Scan for the cell matching the given text and deliver its (x, y) coordinate at center. 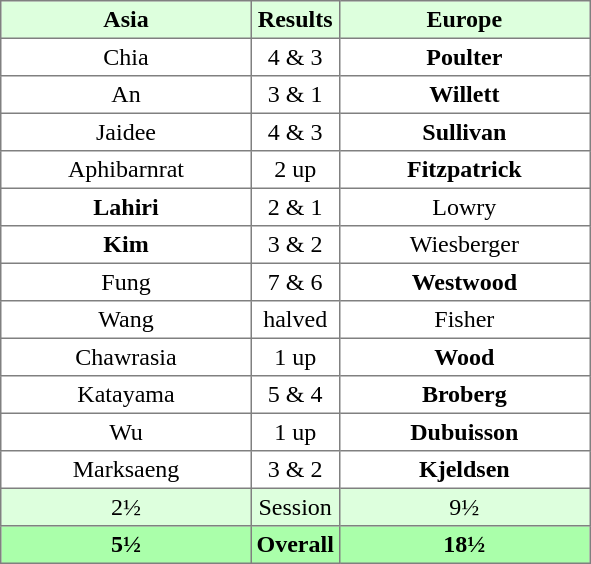
Lahiri (126, 207)
Fung (126, 282)
2½ (126, 507)
halved (295, 320)
3 & 1 (295, 95)
Fisher (464, 320)
Dubuisson (464, 432)
Asia (126, 20)
7 & 6 (295, 282)
Lowry (464, 207)
Chia (126, 57)
Marksaeng (126, 470)
Kim (126, 245)
Chawrasia (126, 357)
Aphibarnrat (126, 170)
Results (295, 20)
5½ (126, 545)
Jaidee (126, 132)
Willett (464, 95)
Europe (464, 20)
Broberg (464, 395)
Fitzpatrick (464, 170)
Session (295, 507)
Kjeldsen (464, 470)
Katayama (126, 395)
Westwood (464, 282)
Wiesberger (464, 245)
Poulter (464, 57)
5 & 4 (295, 395)
Wu (126, 432)
2 & 1 (295, 207)
Sullivan (464, 132)
An (126, 95)
18½ (464, 545)
Overall (295, 545)
Wood (464, 357)
9½ (464, 507)
Wang (126, 320)
2 up (295, 170)
